Search for the cell housing the specified text and yield its [X, Y] center coordinate. 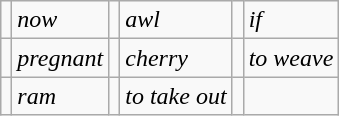
cherry [176, 58]
ram [60, 96]
to weave [291, 58]
awl [176, 20]
to take out [176, 96]
pregnant [60, 58]
if [291, 20]
now [60, 20]
